Pinpoint the cell where the given text exists, returning its (X, Y) midpoint coordinate. 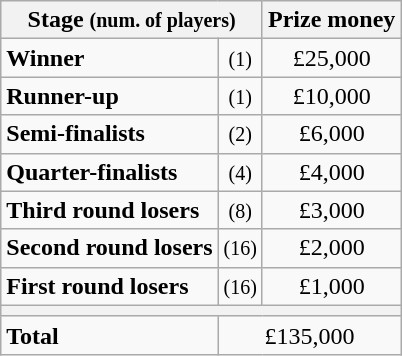
Winner (110, 58)
First round losers (110, 286)
Runner-up (110, 96)
Semi-finalists (110, 134)
£4,000 (331, 172)
Prize money (331, 20)
£6,000 (331, 134)
£1,000 (331, 286)
Stage (num. of players) (132, 20)
£3,000 (331, 210)
Second round losers (110, 248)
(2) (240, 134)
(4) (240, 172)
Third round losers (110, 210)
£135,000 (310, 335)
£10,000 (331, 96)
(8) (240, 210)
Total (110, 335)
£2,000 (331, 248)
Quarter-finalists (110, 172)
£25,000 (331, 58)
